For the text-containing cell, return its midpoint in (x, y) coordinate format. 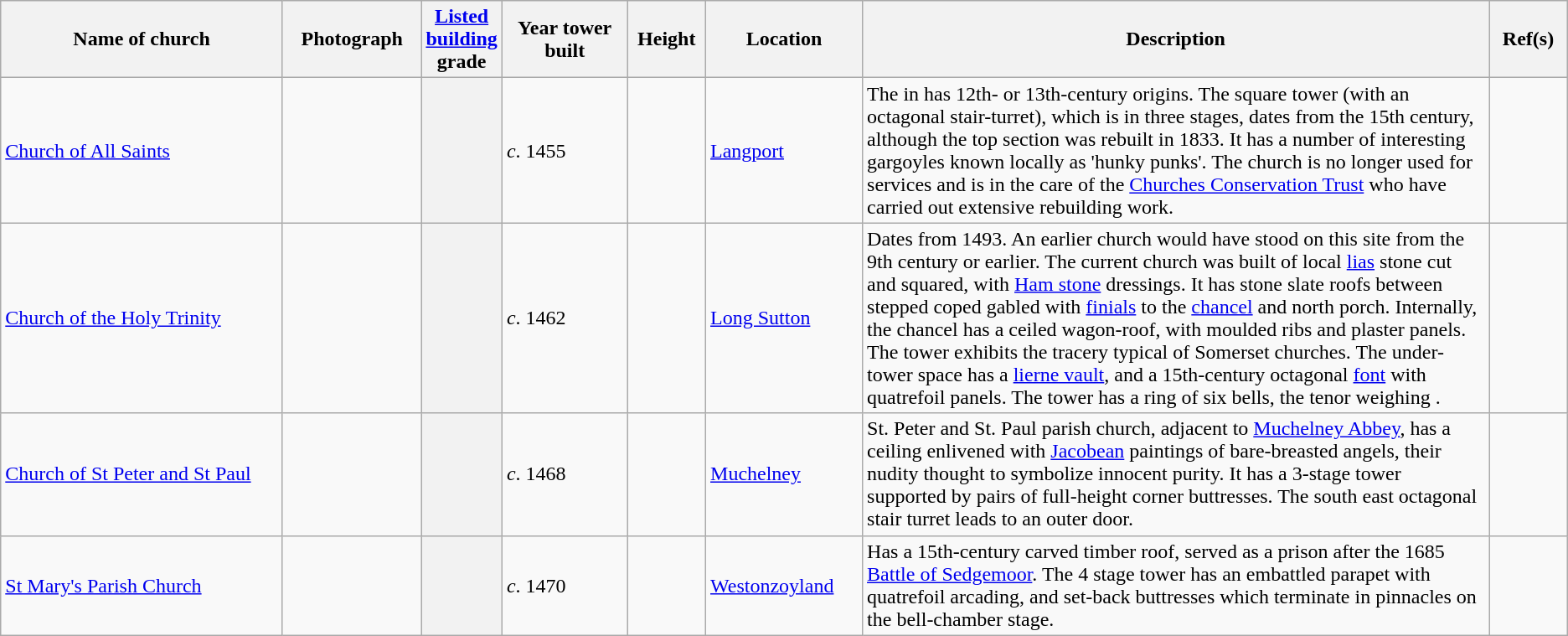
Muchelney (784, 474)
Church of All Saints (142, 151)
c. 1455 (565, 151)
Ref(s) (1529, 39)
c. 1462 (565, 318)
St Mary's Parish Church (142, 585)
Westonzoyland (784, 585)
Photograph (352, 39)
Year tower built (565, 39)
c. 1468 (565, 474)
c. 1470 (565, 585)
Location (784, 39)
Listed building grade (462, 39)
Height (667, 39)
Langport (784, 151)
Church of St Peter and St Paul (142, 474)
Long Sutton (784, 318)
Description (1176, 39)
Name of church (142, 39)
Church of the Holy Trinity (142, 318)
